Search for the cell housing the specified text and yield its (X, Y) center coordinate. 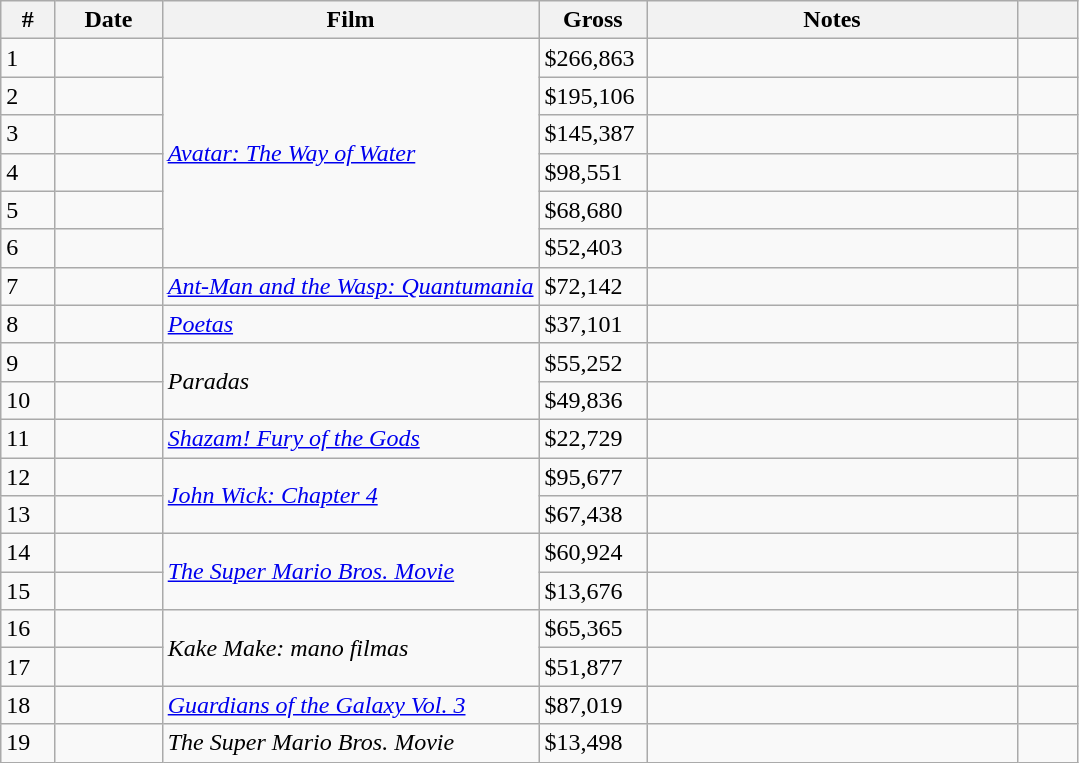
19 (28, 743)
$266,863 (593, 58)
$13,498 (593, 743)
Poetas (350, 324)
$65,365 (593, 629)
2 (28, 96)
7 (28, 286)
Ant-Man and the Wasp: Quantumania (350, 286)
$98,551 (593, 172)
$72,142 (593, 286)
Film (350, 20)
$60,924 (593, 553)
$52,403 (593, 248)
Avatar: The Way of Water (350, 153)
Date (109, 20)
$67,438 (593, 515)
Guardians of the Galaxy Vol. 3 (350, 705)
1 (28, 58)
$145,387 (593, 134)
John Wick: Chapter 4 (350, 496)
$22,729 (593, 438)
Kake Make: mano filmas (350, 648)
$51,877 (593, 667)
$68,680 (593, 210)
10 (28, 400)
13 (28, 515)
8 (28, 324)
# (28, 20)
$55,252 (593, 362)
$195,106 (593, 96)
$37,101 (593, 324)
$87,019 (593, 705)
17 (28, 667)
6 (28, 248)
Gross (593, 20)
14 (28, 553)
18 (28, 705)
5 (28, 210)
Paradas (350, 381)
12 (28, 477)
11 (28, 438)
$49,836 (593, 400)
Notes (832, 20)
9 (28, 362)
15 (28, 591)
16 (28, 629)
3 (28, 134)
$13,676 (593, 591)
Shazam! Fury of the Gods (350, 438)
4 (28, 172)
$95,677 (593, 477)
